For the text-containing cell, return its midpoint in (X, Y) coordinate format. 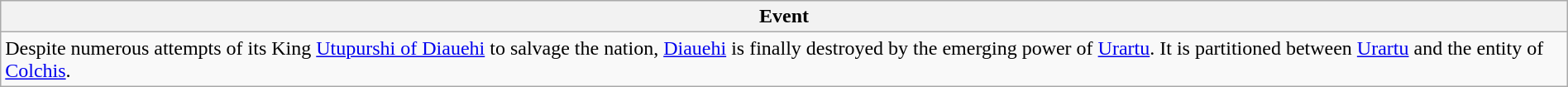
Event (784, 17)
